Return the (x, y) coordinate for the center point of the cell that contains the specified text.  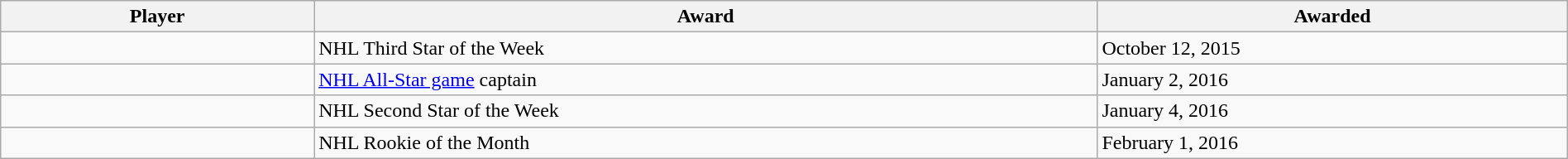
NHL All-Star game captain (706, 79)
NHL Second Star of the Week (706, 111)
Award (706, 17)
January 4, 2016 (1332, 111)
October 12, 2015 (1332, 48)
Player (157, 17)
January 2, 2016 (1332, 79)
NHL Third Star of the Week (706, 48)
NHL Rookie of the Month (706, 142)
Awarded (1332, 17)
February 1, 2016 (1332, 142)
